Capture the cell that displays the provided text and extract its (x, y) central coordinate. 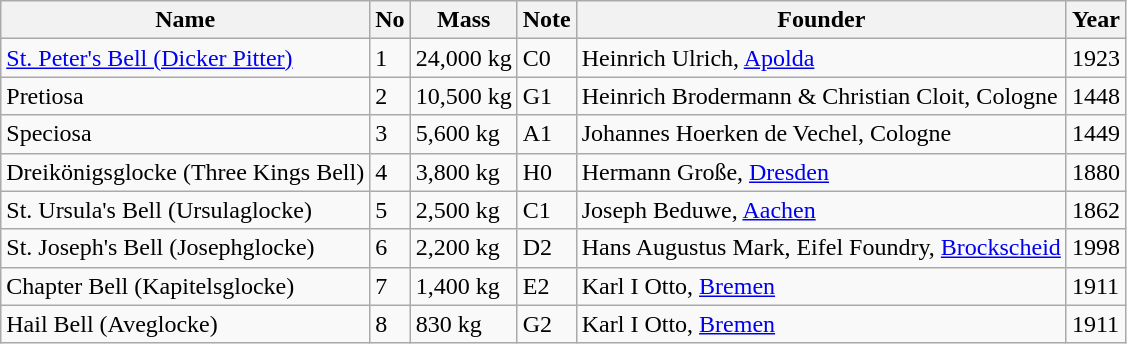
1449 (1096, 134)
St. Ursula's Bell (Ursulaglocke) (186, 210)
St. Joseph's Bell (Josephglocke) (186, 248)
1 (390, 58)
2,500 kg (464, 210)
Pretiosa (186, 96)
1998 (1096, 248)
2 (390, 96)
4 (390, 172)
Heinrich Brodermann & Christian Cloit, Cologne (821, 96)
2,200 kg (464, 248)
8 (390, 324)
5 (390, 210)
3 (390, 134)
10,500 kg (464, 96)
24,000 kg (464, 58)
7 (390, 286)
Founder (821, 20)
6 (390, 248)
St. Peter's Bell (Dicker Pitter) (186, 58)
D2 (546, 248)
Hans Augustus Mark, Eifel Foundry, Brockscheid (821, 248)
3,800 kg (464, 172)
5,600 kg (464, 134)
Joseph Beduwe, Aachen (821, 210)
C0 (546, 58)
1448 (1096, 96)
H0 (546, 172)
Hail Bell (Aveglocke) (186, 324)
Note (546, 20)
Hermann Große, Dresden (821, 172)
C1 (546, 210)
1880 (1096, 172)
830 kg (464, 324)
1,400 kg (464, 286)
1923 (1096, 58)
Mass (464, 20)
No (390, 20)
Name (186, 20)
Dreikönigsglocke (Three Kings Bell) (186, 172)
A1 (546, 134)
G2 (546, 324)
E2 (546, 286)
G1 (546, 96)
Speciosa (186, 134)
Johannes Hoerken de Vechel, Cologne (821, 134)
Chapter Bell (Kapitelsglocke) (186, 286)
Year (1096, 20)
Heinrich Ulrich, Apolda (821, 58)
1862 (1096, 210)
